Search for the cell housing the specified text and yield its (x, y) center coordinate. 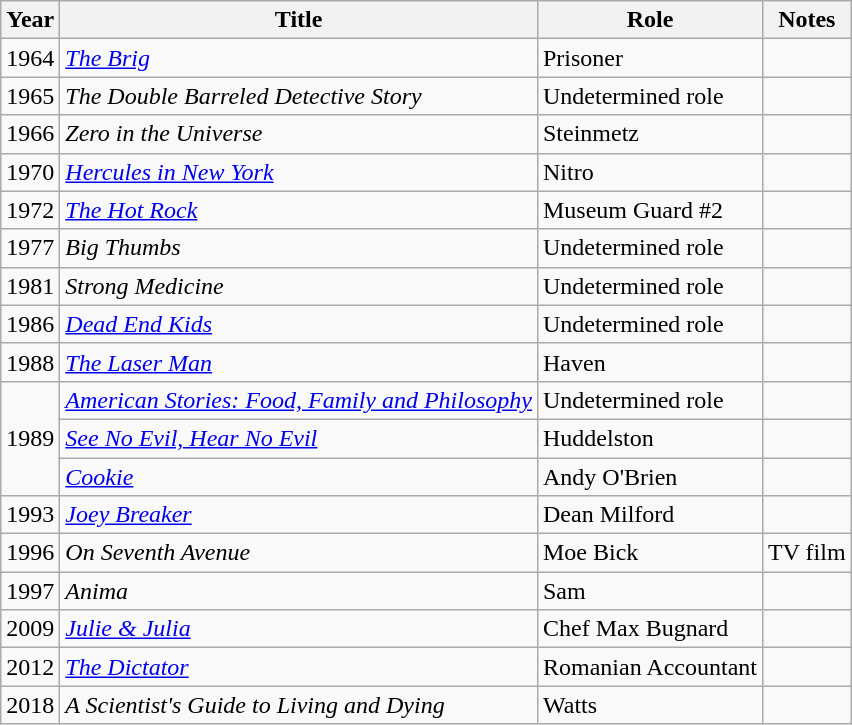
1972 (30, 210)
Cookie (299, 477)
Notes (806, 20)
Steinmetz (650, 134)
Huddelston (650, 438)
1986 (30, 324)
Zero in the Universe (299, 134)
The Laser Man (299, 362)
2009 (30, 629)
Dean Milford (650, 515)
The Hot Rock (299, 210)
On Seventh Avenue (299, 553)
2012 (30, 667)
Watts (650, 705)
1965 (30, 96)
Joey Breaker (299, 515)
1989 (30, 438)
1996 (30, 553)
Andy O'Brien (650, 477)
See No Evil, Hear No Evil (299, 438)
1988 (30, 362)
1977 (30, 248)
American Stories: Food, Family and Philosophy (299, 400)
Year (30, 20)
1997 (30, 591)
1970 (30, 172)
Big Thumbs (299, 248)
2018 (30, 705)
Role (650, 20)
1966 (30, 134)
The Double Barreled Detective Story (299, 96)
Moe Bick (650, 553)
Sam (650, 591)
Julie & Julia (299, 629)
The Brig (299, 58)
Strong Medicine (299, 286)
Hercules in New York (299, 172)
Nitro (650, 172)
Anima (299, 591)
Prisoner (650, 58)
1981 (30, 286)
The Dictator (299, 667)
Haven (650, 362)
Museum Guard #2 (650, 210)
Chef Max Bugnard (650, 629)
1993 (30, 515)
Title (299, 20)
Romanian Accountant (650, 667)
TV film (806, 553)
A Scientist's Guide to Living and Dying (299, 705)
1964 (30, 58)
Dead End Kids (299, 324)
